Detect which cell encompasses the target text, then output its (x, y) center coordinate. 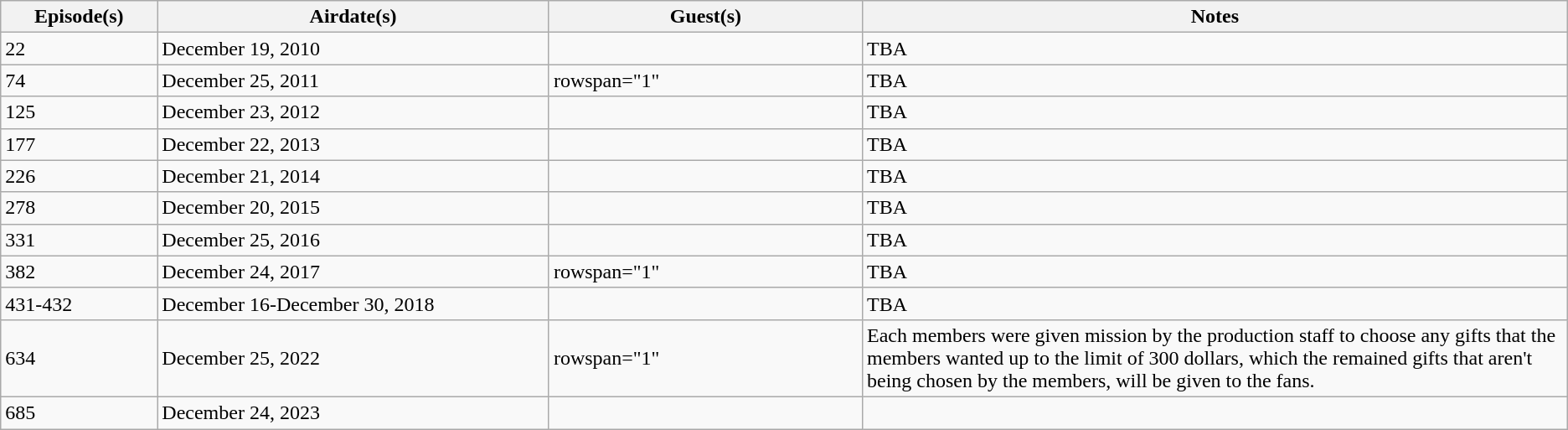
December 25, 2022 (353, 358)
December 22, 2013 (353, 144)
December 25, 2011 (353, 80)
Notes (1215, 17)
634 (79, 358)
Airdate(s) (353, 17)
Episode(s) (79, 17)
685 (79, 412)
74 (79, 80)
278 (79, 208)
December 24, 2023 (353, 412)
Guest(s) (705, 17)
December 20, 2015 (353, 208)
177 (79, 144)
226 (79, 176)
December 25, 2016 (353, 240)
125 (79, 112)
December 16-December 30, 2018 (353, 303)
December 19, 2010 (353, 49)
382 (79, 272)
December 24, 2017 (353, 272)
431-432 (79, 303)
December 21, 2014 (353, 176)
331 (79, 240)
22 (79, 49)
December 23, 2012 (353, 112)
